From the cell containing the given text, extract its center point as (X, Y) coordinate. 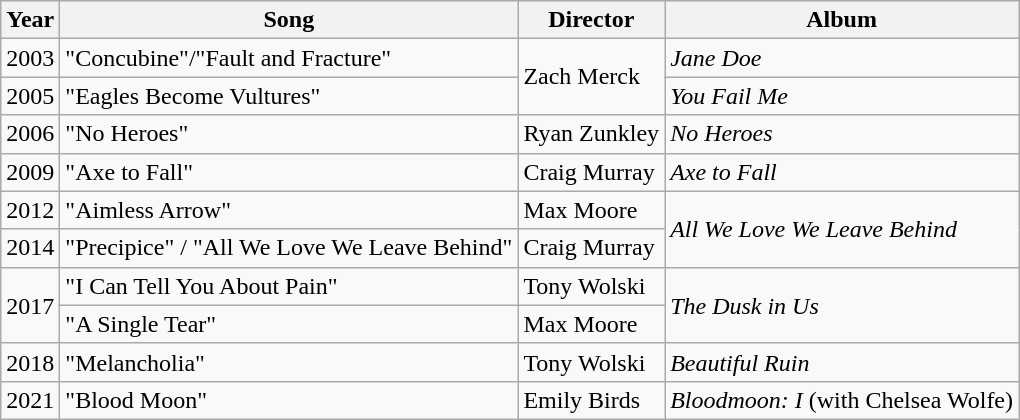
2005 (30, 96)
"Precipice" / "All We Love We Leave Behind" (289, 248)
"No Heroes" (289, 134)
"Blood Moon" (289, 400)
No Heroes (842, 134)
Bloodmoon: I (with Chelsea Wolfe) (842, 400)
Beautiful Ruin (842, 362)
Axe to Fall (842, 172)
"A Single Tear" (289, 324)
"Melancholia" (289, 362)
2014 (30, 248)
You Fail Me (842, 96)
All We Love We Leave Behind (842, 229)
"Concubine"/"Fault and Fracture" (289, 58)
"I Can Tell You About Pain" (289, 286)
2003 (30, 58)
The Dusk in Us (842, 305)
Emily Birds (592, 400)
2017 (30, 305)
Ryan Zunkley (592, 134)
Zach Merck (592, 77)
Jane Doe (842, 58)
2012 (30, 210)
"Axe to Fall" (289, 172)
"Eagles Become Vultures" (289, 96)
"Aimless Arrow" (289, 210)
Song (289, 20)
Director (592, 20)
2018 (30, 362)
2009 (30, 172)
2006 (30, 134)
2021 (30, 400)
Year (30, 20)
Album (842, 20)
